Output the (X, Y) coordinate of the center of the cell containing the given text.  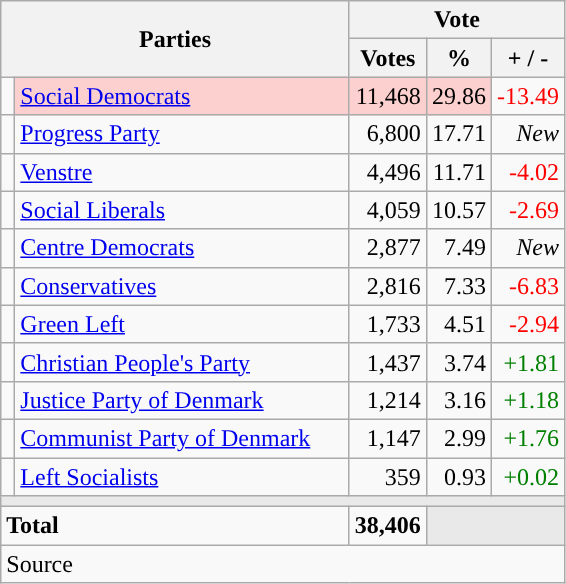
3.16 (458, 400)
Social Democrats (182, 96)
4,496 (388, 172)
0.93 (458, 477)
+0.02 (528, 477)
+1.18 (528, 400)
Left Socialists (182, 477)
2,816 (388, 286)
6,800 (388, 134)
4,059 (388, 210)
-2.94 (528, 324)
29.86 (458, 96)
1,214 (388, 400)
11,468 (388, 96)
Parties (176, 39)
Vote (456, 20)
10.57 (458, 210)
Votes (388, 58)
1,437 (388, 362)
Total (176, 526)
+1.76 (528, 438)
11.71 (458, 172)
Communist Party of Denmark (182, 438)
% (458, 58)
17.71 (458, 134)
38,406 (388, 526)
2.99 (458, 438)
-6.83 (528, 286)
Venstre (182, 172)
1,147 (388, 438)
359 (388, 477)
-13.49 (528, 96)
Green Left (182, 324)
Christian People's Party (182, 362)
Source (283, 564)
4.51 (458, 324)
1,733 (388, 324)
7.49 (458, 248)
Progress Party (182, 134)
-4.02 (528, 172)
Centre Democrats (182, 248)
3.74 (458, 362)
-2.69 (528, 210)
+1.81 (528, 362)
+ / - (528, 58)
Justice Party of Denmark (182, 400)
7.33 (458, 286)
2,877 (388, 248)
Social Liberals (182, 210)
Conservatives (182, 286)
